Return the (x, y) coordinate for the center point of the cell that contains the specified text.  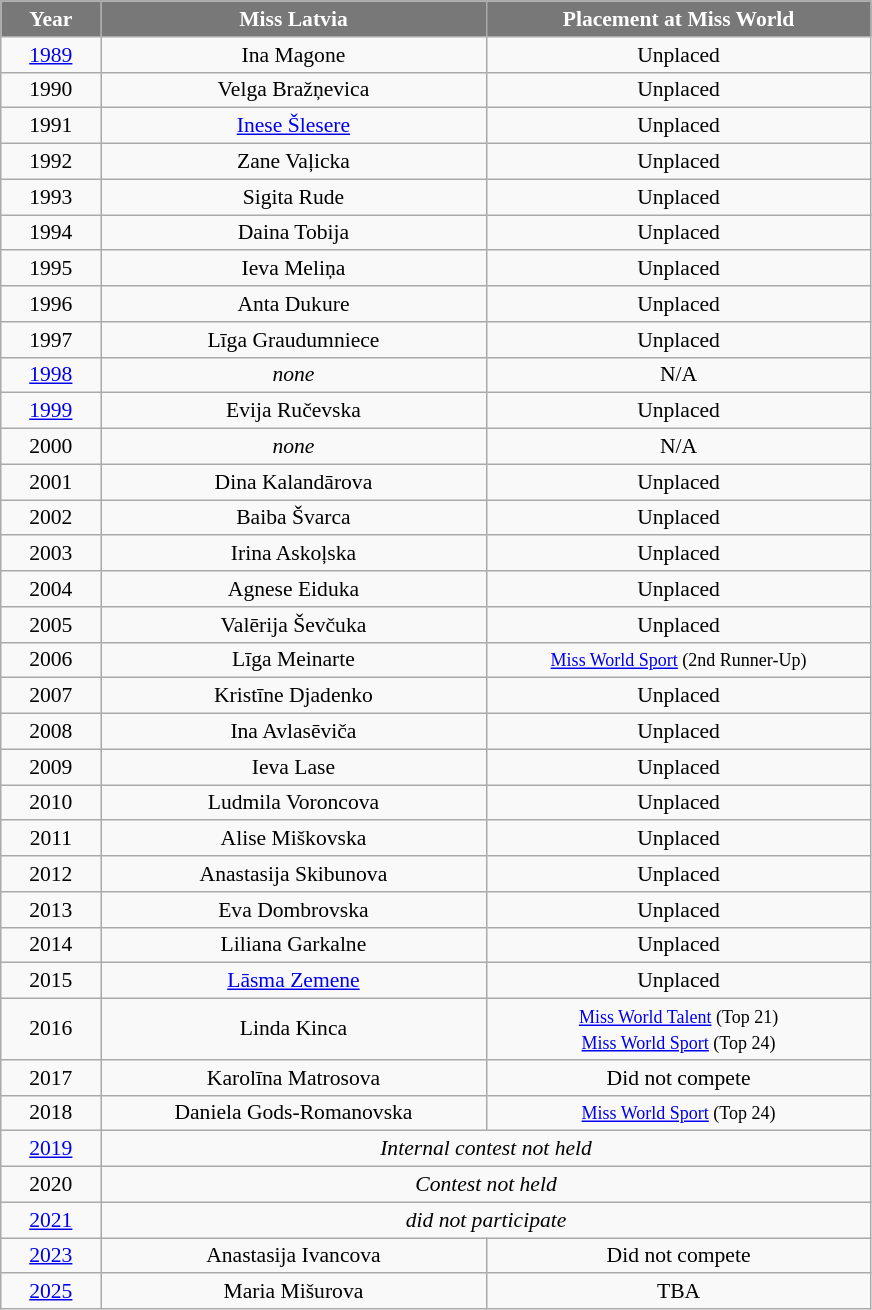
Miss Latvia (294, 19)
2002 (51, 518)
Liliana Garkalne (294, 945)
Irina Askoļska (294, 554)
1990 (51, 90)
2014 (51, 945)
2004 (51, 589)
Maria Mišurova (294, 1292)
1994 (51, 233)
1989 (51, 55)
2006 (51, 660)
2025 (51, 1292)
Agnese Eiduka (294, 589)
Karolīna Matrosova (294, 1078)
2013 (51, 910)
2012 (51, 874)
2021 (51, 1220)
2001 (51, 482)
2023 (51, 1256)
Dina Kalandārova (294, 482)
Līga Graudumniece (294, 340)
Kristīne Djadenko (294, 696)
2016 (51, 1030)
Velga Bražņevica (294, 90)
2011 (51, 839)
TBA (678, 1292)
1998 (51, 375)
1995 (51, 269)
2000 (51, 447)
Anta Dukure (294, 304)
Līga Meinarte (294, 660)
1991 (51, 126)
did not participate (486, 1220)
2017 (51, 1078)
Ina Avlasēviča (294, 732)
2019 (51, 1149)
Internal contest not held (486, 1149)
2009 (51, 767)
1992 (51, 162)
Evija Ručevska (294, 411)
Baiba Švarca (294, 518)
2015 (51, 981)
2018 (51, 1113)
Sigita Rude (294, 197)
Ina Magone (294, 55)
2020 (51, 1185)
Alise Miškovska (294, 839)
Zane Vaļicka (294, 162)
Valērija Ševčuka (294, 625)
1997 (51, 340)
Anastasija Skibunova (294, 874)
Miss World Sport (Top 24) (678, 1113)
1999 (51, 411)
Contest not held (486, 1185)
Daina Tobija (294, 233)
1993 (51, 197)
Ludmila Voroncova (294, 803)
Ieva Lase (294, 767)
Inese Šlesere (294, 126)
Miss World Talent (Top 21)Miss World Sport (Top 24) (678, 1030)
Eva Dombrovska (294, 910)
Miss World Sport (2nd Runner-Up) (678, 660)
2008 (51, 732)
Linda Kinca (294, 1030)
2003 (51, 554)
Anastasija Ivancova (294, 1256)
Daniela Gods-Romanovska (294, 1113)
Ieva Meliņa (294, 269)
2010 (51, 803)
Lāsma Zemene (294, 981)
2007 (51, 696)
Placement at Miss World (678, 19)
Year (51, 19)
2005 (51, 625)
1996 (51, 304)
